Locate the cell with the specified text and output its (X, Y) center coordinate. 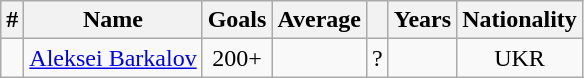
# (12, 20)
Years (422, 20)
Name (113, 20)
Aleksei Barkalov (113, 58)
UKR (520, 58)
200+ (237, 58)
Average (320, 20)
Nationality (520, 20)
? (377, 58)
Goals (237, 20)
